Detect which cell encompasses the target text, then output its [X, Y] center coordinate. 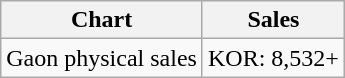
Chart [102, 20]
KOR: 8,532+ [273, 58]
Gaon physical sales [102, 58]
Sales [273, 20]
